Search for the cell housing the specified text and yield its [x, y] center coordinate. 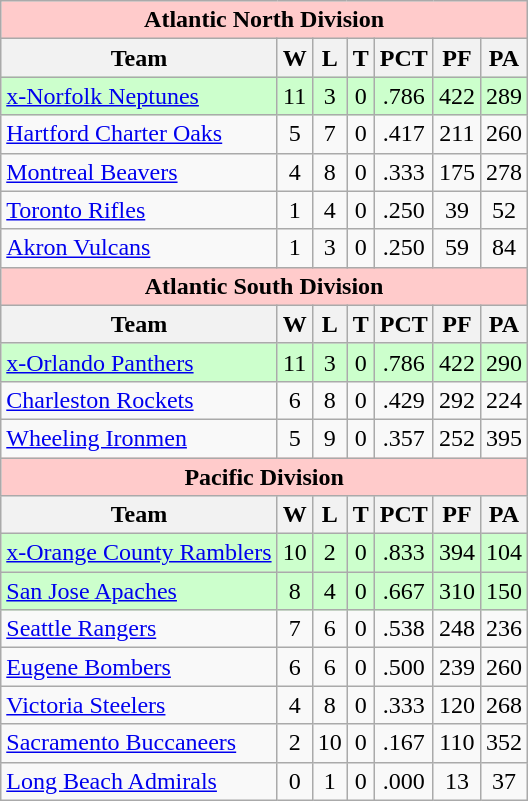
Atlantic North Division [264, 20]
Atlantic South Division [264, 286]
268 [504, 705]
248 [456, 629]
394 [456, 553]
x-Orange County Ramblers [139, 553]
Charleston Rockets [139, 400]
211 [456, 134]
59 [456, 248]
39 [456, 210]
Wheeling Ironmen [139, 438]
395 [504, 438]
292 [456, 400]
13 [456, 781]
Akron Vulcans [139, 248]
239 [456, 667]
37 [504, 781]
236 [504, 629]
252 [456, 438]
84 [504, 248]
224 [504, 400]
Toronto Rifles [139, 210]
Victoria Steelers [139, 705]
Pacific Division [264, 477]
.167 [404, 743]
.833 [404, 553]
Hartford Charter Oaks [139, 134]
Seattle Rangers [139, 629]
.429 [404, 400]
110 [456, 743]
175 [456, 172]
Long Beach Admirals [139, 781]
290 [504, 362]
x-Norfolk Neptunes [139, 96]
120 [456, 705]
352 [504, 743]
52 [504, 210]
9 [330, 438]
289 [504, 96]
150 [504, 591]
.357 [404, 438]
310 [456, 591]
.417 [404, 134]
San Jose Apaches [139, 591]
.538 [404, 629]
278 [504, 172]
.500 [404, 667]
104 [504, 553]
.000 [404, 781]
Eugene Bombers [139, 667]
x-Orlando Panthers [139, 362]
Montreal Beavers [139, 172]
.667 [404, 591]
Sacramento Buccaneers [139, 743]
